Search for the cell housing the specified text and yield its (X, Y) center coordinate. 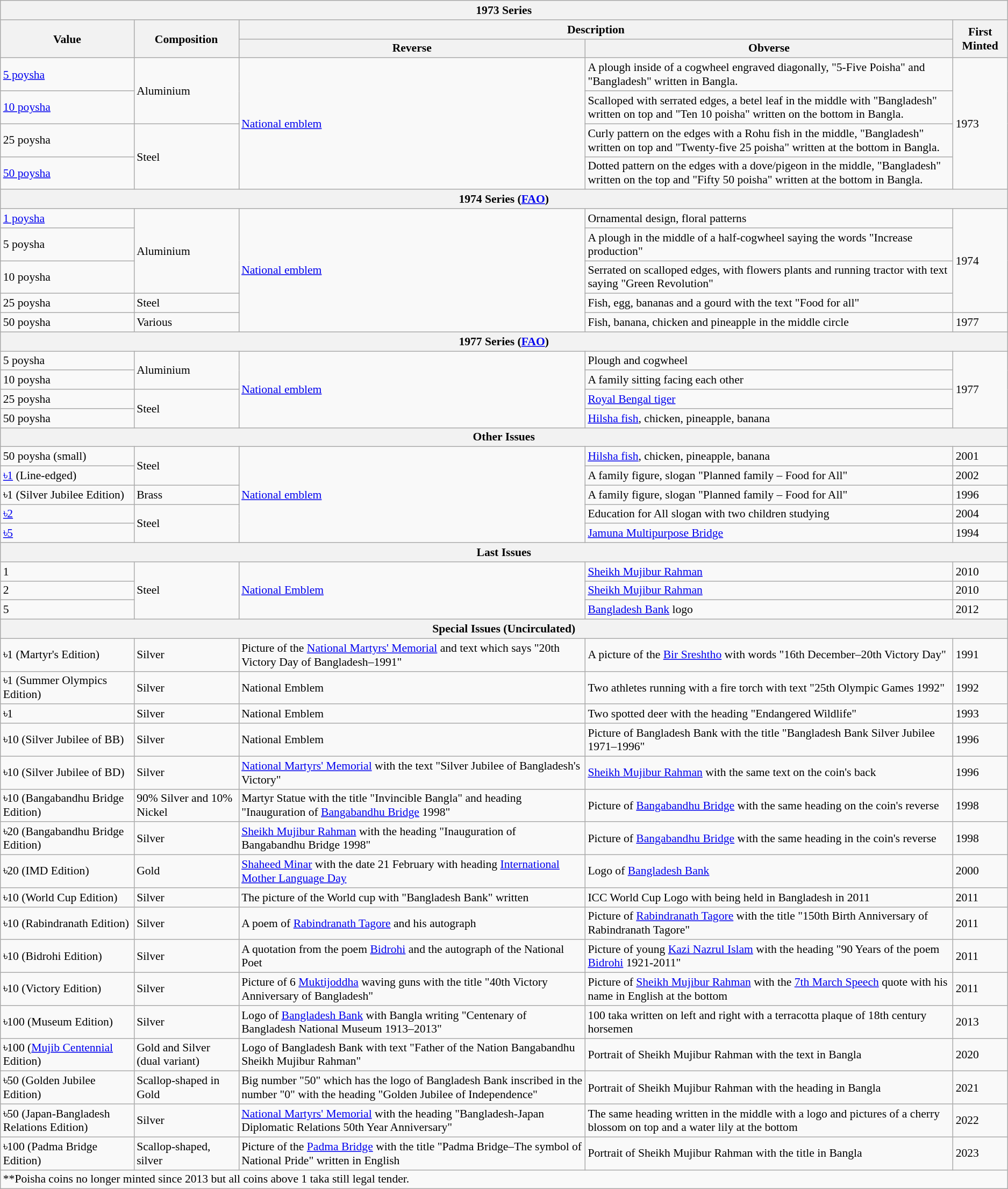
৳2 (67, 514)
৳10 (Victory Edition) (67, 989)
Shaheed Minar with the date 21 February with heading International Mother Language Day (412, 871)
5 (67, 610)
Composition (186, 39)
2020 (981, 1055)
1974 Series (FAO) (504, 200)
Picture of 6 Muktijoddha waving guns with the title "40th Victory Anniversary of Bangladesh" (412, 989)
৳100 (Mujib Centennial Edition) (67, 1055)
First Minted (981, 39)
Big number "50" which has the logo of Bangladesh Bank inscribed in the number "0" with the heading "Golden Jubilee of Independence" (412, 1087)
Other Issues (504, 437)
The picture of the World cup with "Bangladesh Bank" written (412, 898)
৳1 (67, 714)
Gold (186, 871)
৳1 (Martyr's Edition) (67, 655)
৳50 (Japan-Bangladesh Relations Edition) (67, 1121)
1991 (981, 655)
৳10 (Bidrohi Edition) (67, 956)
Obverse (769, 48)
৳10 (Rabindranath Edition) (67, 923)
৳100 (Museum Edition) (67, 1022)
Picture of Bangabandhu Bridge with the same heading on the coin's reverse (769, 806)
Scallop-shaped, silver (186, 1153)
৳10 (Bangabandhu Bridge Edition) (67, 806)
Special Issues (Uncirculated) (504, 629)
Education for All slogan with two children studying (769, 514)
A plough in the middle of a half-cogwheel saying the words "Increase production" (769, 244)
Fish, banana, chicken and pineapple in the middle circle (769, 323)
Gold and Silver (dual variant) (186, 1055)
Two athletes running with a fire torch with text "25th Olympic Games 1992" (769, 687)
Last Issues (504, 552)
Brass (186, 495)
1994 (981, 533)
1 (67, 572)
1973 Series (504, 10)
Scallop-shaped in Gold (186, 1087)
Sheikh Mujibur Rahman with the heading "Inauguration of Bangabandhu Bridge 1998" (412, 839)
Picture of the Padma Bridge with the title "Padma Bridge–The symbol of National Pride" written in English (412, 1153)
A picture of the Bir Sreshtho with words "16th December–20th Victory Day" (769, 655)
Picture of Rabindranath Tagore with the title "150th Birth Anniversary of Rabindranath Tagore" (769, 923)
Portrait of Sheikh Mujibur Rahman with the heading in Bangla (769, 1087)
A poem of Rabindranath Tagore and his autograph (412, 923)
1992 (981, 687)
2021 (981, 1087)
৳1 (Silver Jubilee Edition) (67, 495)
2023 (981, 1153)
৳20 (Bangabandhu Bridge Edition) (67, 839)
2001 (981, 457)
Two spotted deer with the heading "Endangered Wildlife" (769, 714)
Picture of Bangladesh Bank with the title "Bangladesh Bank Silver Jubilee 1971–1996" (769, 740)
1974 (981, 261)
A quotation from the poem Bidrohi and the autograph of the National Poet (412, 956)
Reverse (412, 48)
Scalloped with serrated edges, a betel leaf in the middle with "Bangladesh" written on top and "Ten 10 poisha" written on the bottom in Bangla. (769, 108)
National Martyrs' Memorial with the text "Silver Jubilee of Bangladesh's Victory" (412, 772)
Sheikh Mujibur Rahman with the same text on the coin's back (769, 772)
The same heading written in the middle with a logo and pictures of a cherry blossom on top and a water lily at the bottom (769, 1121)
Bangladesh Bank logo (769, 610)
Description (596, 30)
Picture of the National Martyrs' Memorial and text which says "20th Victory Day of Bangladesh–1991" (412, 655)
৳1 (Line-edged) (67, 476)
2000 (981, 871)
1993 (981, 714)
A plough inside of a cogwheel engraved diagonally, "5-Five Poisha" and "Bangladesh" written in Bangla. (769, 74)
Dotted pattern on the edges with a dove/pigeon in the middle, "Bangladesh" written on the top and "Fifty 50 poisha" written at the bottom in Bangla. (769, 173)
Martyr Statue with the title "Invincible Bangla" and heading "Inauguration of Bangabandhu Bridge 1998" (412, 806)
2004 (981, 514)
৳1 (Summer Olympics Edition) (67, 687)
Royal Bengal tiger (769, 399)
2002 (981, 476)
**Poisha coins no longer minted since 2013 but all coins above 1 taka still legal tender. (504, 1179)
Logo of Bangladesh Bank with Bangla writing "Centenary of Bangladesh National Museum 1913–2013" (412, 1022)
৳20 (IMD Edition) (67, 871)
Jamuna Multipurpose Bridge (769, 533)
Value (67, 39)
Various (186, 323)
100 taka written on left and right with a terracotta plaque of 18th century horsemen (769, 1022)
Plough and cogwheel (769, 361)
Logo of Bangladesh Bank (769, 871)
Picture of Sheikh Mujibur Rahman with the 7th March Speech quote with his name in English at the bottom (769, 989)
Portrait of Sheikh Mujibur Rahman with the title in Bangla (769, 1153)
৳5 (67, 533)
৳50 (Golden Jubilee Edition) (67, 1087)
National Martyrs' Memorial with the heading "Bangladesh-Japan Diplomatic Relations 50th Year Anniversary" (412, 1121)
A family sitting facing each other (769, 380)
Fish, egg, bananas and a gourd with the text "Food for all" (769, 303)
৳100 (Padma Bridge Edition) (67, 1153)
2012 (981, 610)
1973 (981, 124)
৳10 (World Cup Edition) (67, 898)
Curly pattern on the edges with a Rohu fish in the middle, "Bangladesh" written on top and "Twenty-five 25 poisha" written at the bottom in Bangla. (769, 140)
৳10 (Silver Jubilee of BD) (67, 772)
1977 Series (FAO) (504, 341)
Logo of Bangladesh Bank with text "Father of the Nation Bangabandhu Sheikh Mujibur Rahman" (412, 1055)
2022 (981, 1121)
Serrated on scalloped edges, with flowers plants and running tractor with text saying "Green Revolution" (769, 277)
Picture of Bangabandhu Bridge with the same heading in the coin's reverse (769, 839)
2 (67, 590)
Ornamental design, floral patterns (769, 218)
Picture of young Kazi Nazrul Islam with the heading "90 Years of the poem Bidrohi 1921-2011" (769, 956)
2013 (981, 1022)
Portrait of Sheikh Mujibur Rahman with the text in Bangla (769, 1055)
1 poysha (67, 218)
90% Silver and 10% Nickel (186, 806)
ICC World Cup Logo with being held in Bangladesh in 2011 (769, 898)
৳10 (Silver Jubilee of BB) (67, 740)
50 poysha (small) (67, 457)
